Return the [X, Y] coordinate for the center point of the cell that contains the specified text.  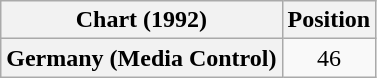
46 [329, 58]
Chart (1992) [142, 20]
Position [329, 20]
Germany (Media Control) [142, 58]
